Extract the [X, Y] coordinate from the center of the cell holding the provided text.  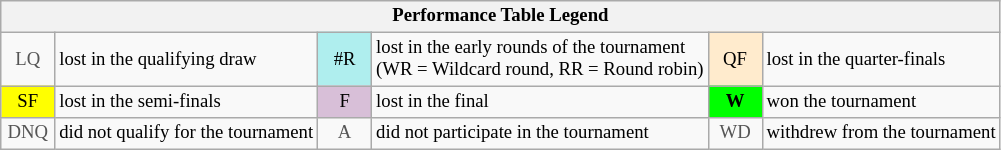
A [345, 134]
F [345, 102]
LQ [28, 60]
did not qualify for the tournament [186, 134]
#R [345, 60]
W [735, 102]
WD [735, 134]
lost in the semi-finals [186, 102]
DNQ [28, 134]
lost in the qualifying draw [186, 60]
won the tournament [881, 102]
SF [28, 102]
lost in the early rounds of the tournament(WR = Wildcard round, RR = Round robin) [540, 60]
Performance Table Legend [500, 16]
did not participate in the tournament [540, 134]
QF [735, 60]
lost in the quarter-finals [881, 60]
lost in the final [540, 102]
withdrew from the tournament [881, 134]
